Return [X, Y] of the center of cell containing provided text 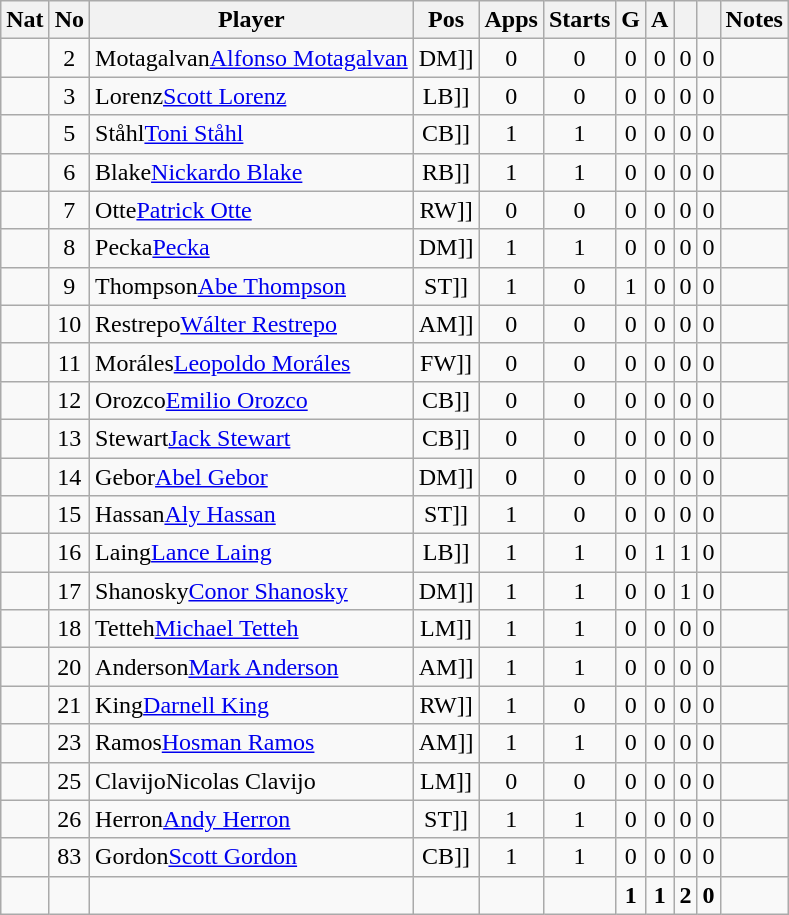
ShanoskyConor Shanosky [252, 591]
MotagalvanAlfonso Motagalvan [252, 58]
OrozcoEmilio Orozco [252, 400]
HassanAly Hassan [252, 515]
5 [69, 134]
GordonScott Gordon [252, 857]
LorenzScott Lorenz [252, 96]
KingDarnell King [252, 705]
Starts [579, 20]
RestrepoWálter Restrepo [252, 324]
83 [69, 857]
25 [69, 781]
15 [69, 515]
A [660, 20]
20 [69, 667]
RB]] [446, 172]
Nat [25, 20]
3 [69, 96]
13 [69, 438]
18 [69, 629]
StåhlToni Ståhl [252, 134]
HerronAndy Herron [252, 819]
GeborAbel Gebor [252, 477]
10 [69, 324]
TettehMichael Tetteh [252, 629]
6 [69, 172]
No [69, 20]
12 [69, 400]
14 [69, 477]
21 [69, 705]
16 [69, 553]
StewartJack Stewart [252, 438]
PeckaPecka [252, 248]
MorálesLeopoldo Moráles [252, 362]
26 [69, 819]
8 [69, 248]
23 [69, 743]
ClavijoNicolas Clavijo [252, 781]
Notes [754, 20]
RamosHosman Ramos [252, 743]
G [631, 20]
BlakeNickardo Blake [252, 172]
Player [252, 20]
AndersonMark Anderson [252, 667]
11 [69, 362]
17 [69, 591]
7 [69, 210]
Pos [446, 20]
OttePatrick Otte [252, 210]
Apps [511, 20]
ThompsonAbe Thompson [252, 286]
LaingLance Laing [252, 553]
FW]] [446, 362]
9 [69, 286]
